Find where the given text appears and provide that cell's center as (X, Y) coordinate. 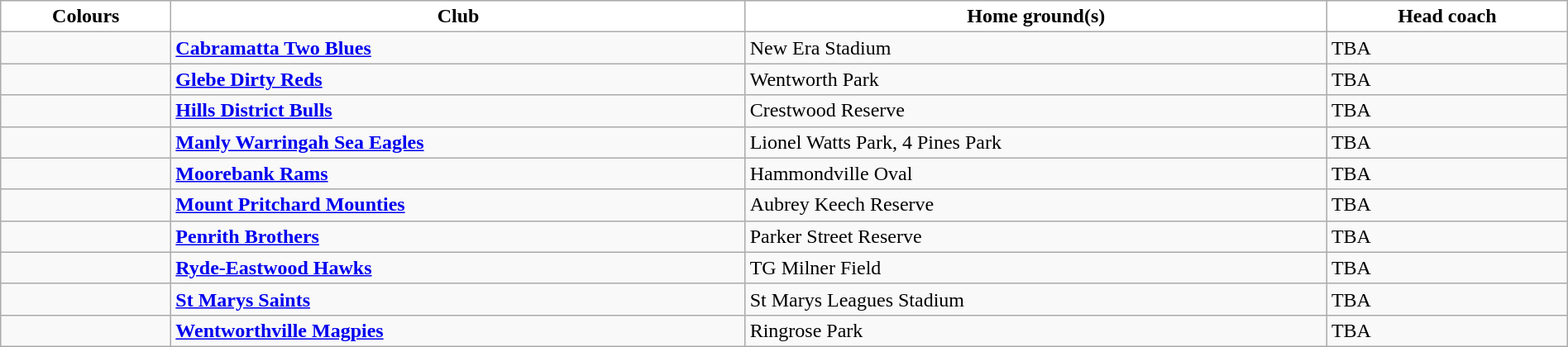
Crestwood Reserve (1035, 111)
Ryde-Eastwood Hawks (458, 268)
St Marys Saints (458, 299)
Penrith Brothers (458, 236)
Wentworth Park (1035, 79)
Aubrey Keech Reserve (1035, 205)
St Marys Leagues Stadium (1035, 299)
TG Milner Field (1035, 268)
Manly Warringah Sea Eagles (458, 142)
Lionel Watts Park, 4 Pines Park (1035, 142)
Mount Pritchard Mounties (458, 205)
Hammondville Oval (1035, 173)
Club (458, 17)
Head coach (1447, 17)
Wentworthville Magpies (458, 330)
Ringrose Park (1035, 330)
Glebe Dirty Reds (458, 79)
Home ground(s) (1035, 17)
New Era Stadium (1035, 48)
Cabramatta Two Blues (458, 48)
Colours (86, 17)
Hills District Bulls (458, 111)
Parker Street Reserve (1035, 236)
Moorebank Rams (458, 173)
